From the cell containing the given text, extract its center point as (X, Y) coordinate. 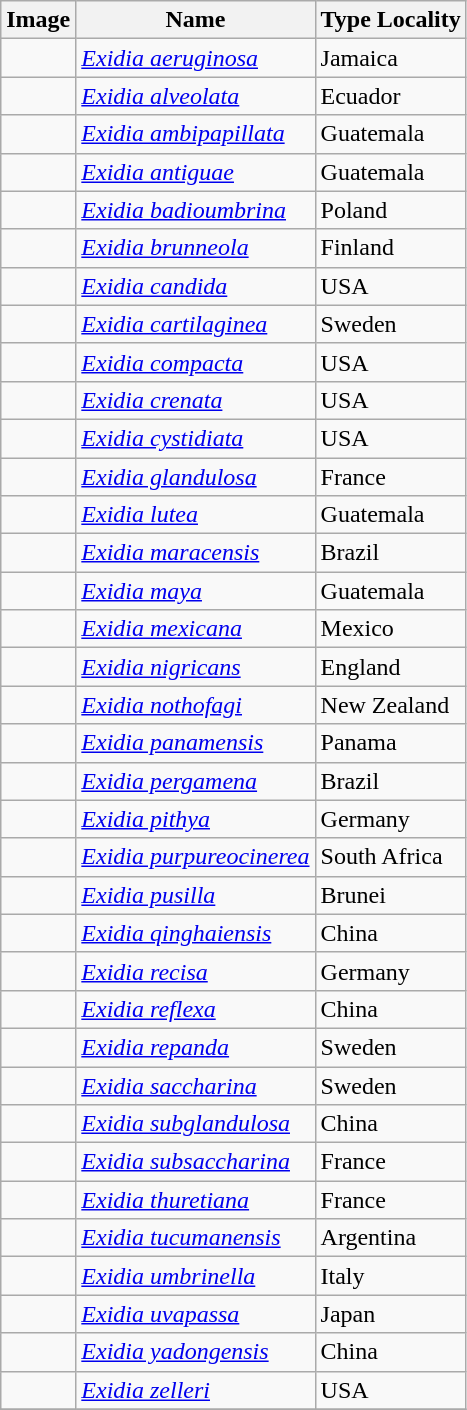
Exidia panamensis (196, 743)
Exidia umbrinella (196, 1276)
Exidia qinghaiensis (196, 933)
Exidia brunneola (196, 248)
Exidia recisa (196, 971)
Exidia saccharina (196, 1085)
Exidia subglandulosa (196, 1124)
Japan (390, 1314)
Exidia candida (196, 286)
Exidia nigricans (196, 667)
Ecuador (390, 96)
Exidia crenata (196, 400)
New Zealand (390, 705)
Exidia reflexa (196, 1009)
Italy (390, 1276)
Exidia badioumbrina (196, 210)
Exidia thuretiana (196, 1200)
Argentina (390, 1238)
Exidia maracensis (196, 553)
Exidia purpureocinerea (196, 857)
Exidia zelleri (196, 1390)
Name (196, 20)
Exidia yadongensis (196, 1352)
Exidia nothofagi (196, 705)
Exidia repanda (196, 1047)
Exidia pithya (196, 819)
Finland (390, 248)
Image (38, 20)
Exidia pergamena (196, 781)
Poland (390, 210)
Exidia mexicana (196, 629)
England (390, 667)
Exidia aeruginosa (196, 58)
Exidia glandulosa (196, 477)
Jamaica (390, 58)
Exidia alveolata (196, 96)
Exidia maya (196, 591)
Exidia ambipapillata (196, 134)
Type Locality (390, 20)
Exidia pusilla (196, 895)
Exidia antiguae (196, 172)
Exidia compacta (196, 362)
South Africa (390, 857)
Mexico (390, 629)
Exidia lutea (196, 515)
Exidia uvapassa (196, 1314)
Exidia subsaccharina (196, 1162)
Exidia tucumanensis (196, 1238)
Panama (390, 743)
Exidia cartilaginea (196, 324)
Brunei (390, 895)
Exidia cystidiata (196, 438)
